Provide the [X, Y] coordinate of the cell's center where the given text is located.  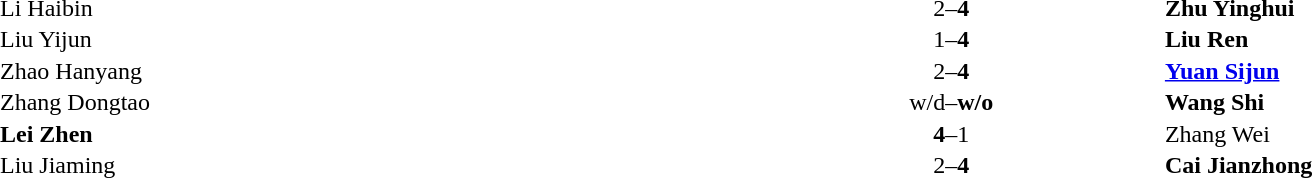
4–1 [952, 134]
2–4 [952, 71]
w/d–w/o [952, 103]
1–4 [952, 39]
